For the text-containing cell, return its midpoint in (X, Y) coordinate format. 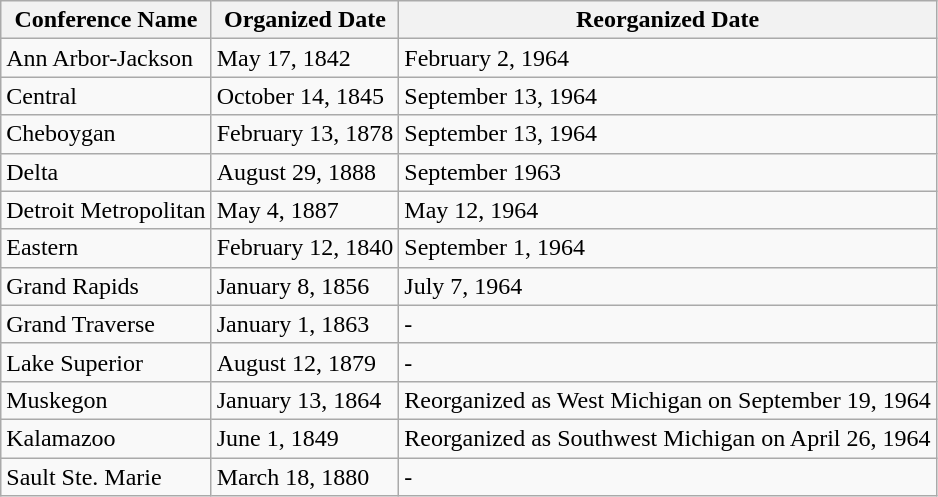
Muskegon (106, 400)
January 8, 1856 (305, 286)
Cheboygan (106, 134)
Conference Name (106, 20)
March 18, 1880 (305, 477)
Ann Arbor-Jackson (106, 58)
Eastern (106, 248)
January 13, 1864 (305, 400)
Reorganized as Southwest Michigan on April 26, 1964 (668, 438)
Organized Date (305, 20)
September 1, 1964 (668, 248)
May 12, 1964 (668, 210)
August 12, 1879 (305, 362)
Kalamazoo (106, 438)
February 13, 1878 (305, 134)
Central (106, 96)
Grand Traverse (106, 324)
Reorganized as West Michigan on September 19, 1964 (668, 400)
May 4, 1887 (305, 210)
Reorganized Date (668, 20)
September 1963 (668, 172)
Sault Ste. Marie (106, 477)
June 1, 1849 (305, 438)
February 12, 1840 (305, 248)
October 14, 1845 (305, 96)
Lake Superior (106, 362)
July 7, 1964 (668, 286)
January 1, 1863 (305, 324)
May 17, 1842 (305, 58)
August 29, 1888 (305, 172)
February 2, 1964 (668, 58)
Grand Rapids (106, 286)
Delta (106, 172)
Detroit Metropolitan (106, 210)
